Return the [x, y] coordinate for the center point of the cell that contains the specified text.  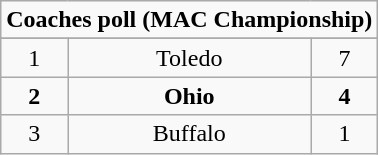
Coaches poll (MAC Championship) [190, 20]
Ohio [190, 96]
3 [34, 134]
Toledo [190, 58]
7 [344, 58]
4 [344, 96]
Buffalo [190, 134]
2 [34, 96]
